Provide the [X, Y] coordinate of the cell's center where the given text is located.  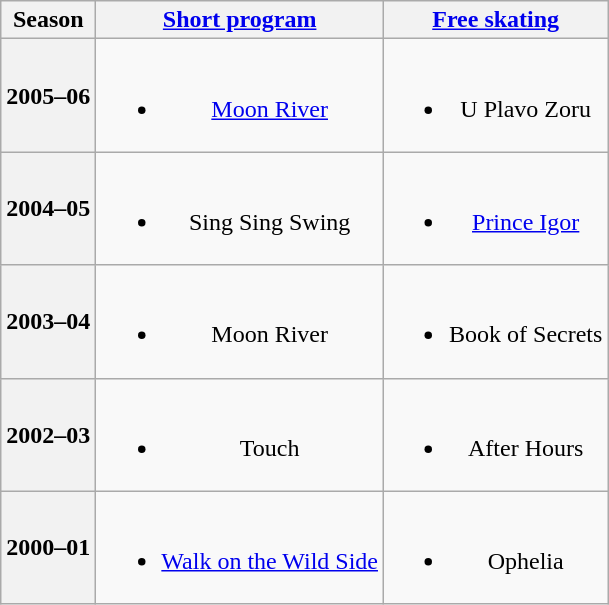
Book of Secrets [496, 322]
2003–04 [48, 322]
Season [48, 20]
2002–03 [48, 434]
2005–06 [48, 96]
U Plavo Zoru [496, 96]
Touch [240, 434]
After Hours [496, 434]
Prince Igor [496, 208]
Sing Sing Swing [240, 208]
Free skating [496, 20]
Ophelia [496, 548]
Short program [240, 20]
Walk on the Wild Side [240, 548]
2000–01 [48, 548]
2004–05 [48, 208]
